Pinpoint the cell where the given text exists, returning its [X, Y] midpoint coordinate. 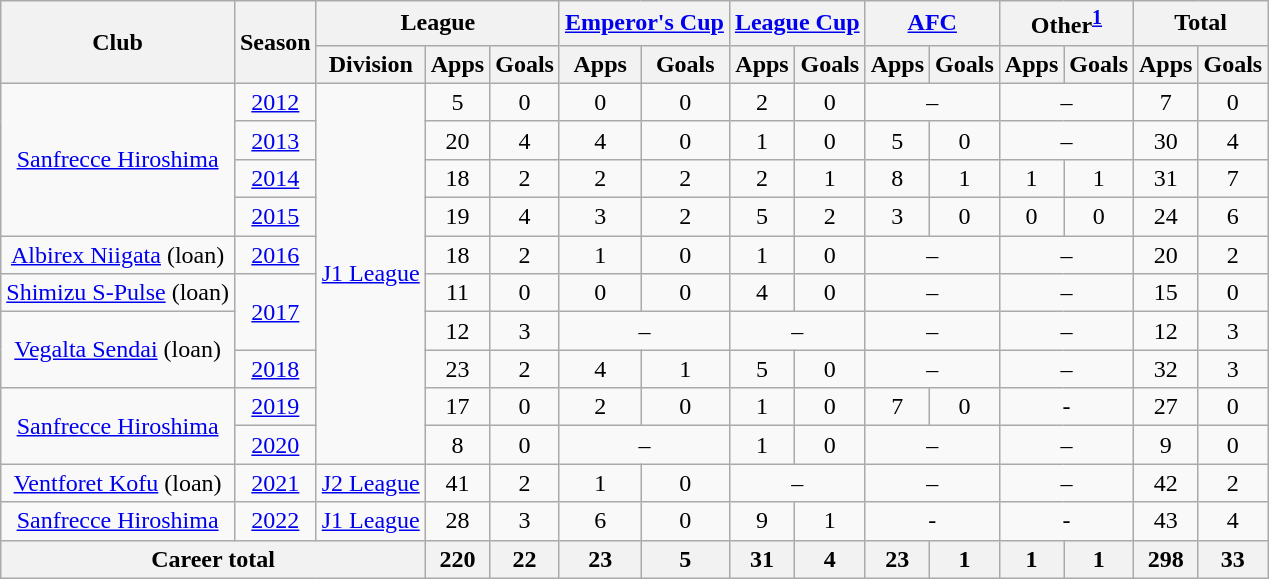
League [438, 24]
30 [1166, 140]
Season [275, 42]
J2 League [370, 483]
28 [457, 521]
2020 [275, 445]
Club [118, 42]
19 [457, 217]
24 [1166, 217]
2014 [275, 178]
Ventforet Kofu (loan) [118, 483]
11 [457, 293]
Shimizu S-Pulse (loan) [118, 293]
17 [457, 407]
Total [1201, 24]
Other1 [1066, 24]
Division [370, 64]
2017 [275, 312]
2016 [275, 255]
Vegalta Sendai (loan) [118, 350]
32 [1166, 369]
Career total [213, 559]
27 [1166, 407]
2021 [275, 483]
298 [1166, 559]
33 [1233, 559]
2015 [275, 217]
22 [525, 559]
42 [1166, 483]
43 [1166, 521]
2012 [275, 102]
2022 [275, 521]
Emperor's Cup [644, 24]
220 [457, 559]
AFC [932, 24]
2018 [275, 369]
15 [1166, 293]
2013 [275, 140]
2019 [275, 407]
41 [457, 483]
League Cup [797, 24]
Albirex Niigata (loan) [118, 255]
